Identify which cell holds the provided text, then report its (x, y) central coordinate. 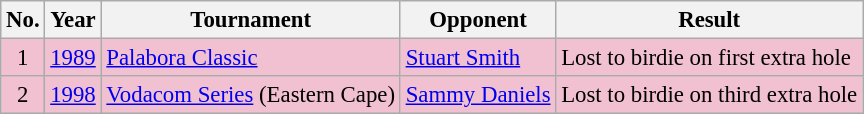
1 (23, 58)
Tournament (250, 20)
1998 (73, 95)
Result (710, 20)
Lost to birdie on first extra hole (710, 58)
Year (73, 20)
Vodacom Series (Eastern Cape) (250, 95)
Palabora Classic (250, 58)
Lost to birdie on third extra hole (710, 95)
No. (23, 20)
Sammy Daniels (478, 95)
Opponent (478, 20)
1989 (73, 58)
2 (23, 95)
Stuart Smith (478, 58)
